Detect which cell encompasses the target text, then output its [x, y] center coordinate. 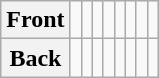
Back [36, 58]
Front [36, 20]
